Locate the cell with the specified text and output its (X, Y) center coordinate. 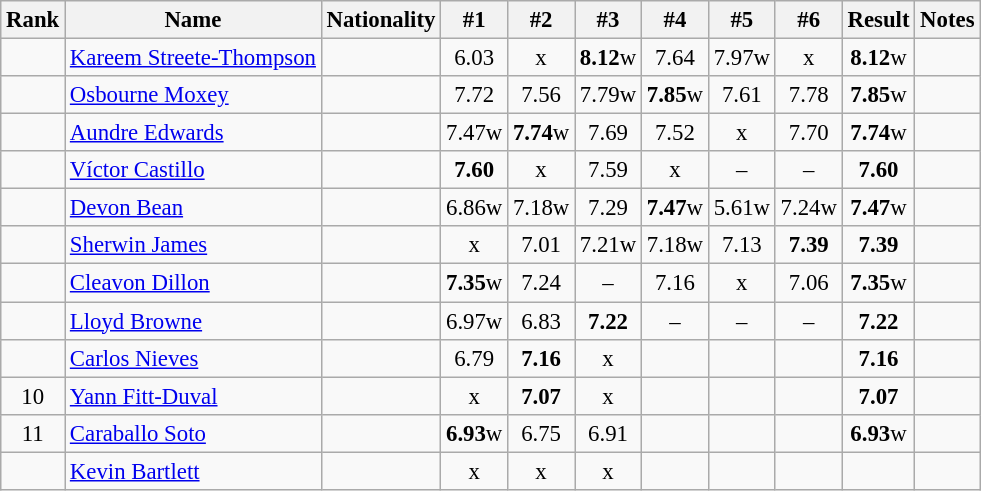
Víctor Castillo (194, 170)
6.97w (474, 321)
Name (194, 20)
Aundre Edwards (194, 133)
10 (33, 396)
Nationality (380, 20)
7.61 (742, 95)
#5 (742, 20)
7.21w (608, 245)
7.24 (542, 283)
6.75 (542, 433)
7.06 (808, 283)
Caraballo Soto (194, 433)
7.72 (474, 95)
Lloyd Browne (194, 321)
#1 (474, 20)
7.70 (808, 133)
Yann Fitt-Duval (194, 396)
6.03 (474, 58)
Result (878, 20)
7.79w (608, 95)
Carlos Nieves (194, 358)
7.78 (808, 95)
6.91 (608, 433)
Kevin Bartlett (194, 471)
Osbourne Moxey (194, 95)
7.01 (542, 245)
7.52 (674, 133)
6.86w (474, 208)
Kareem Streete-Thompson (194, 58)
7.69 (608, 133)
Notes (948, 20)
7.59 (608, 170)
#2 (542, 20)
Devon Bean (194, 208)
Cleavon Dillon (194, 283)
7.13 (742, 245)
7.29 (608, 208)
#3 (608, 20)
#6 (808, 20)
Sherwin James (194, 245)
6.83 (542, 321)
7.64 (674, 58)
11 (33, 433)
#4 (674, 20)
7.24w (808, 208)
7.97w (742, 58)
5.61w (742, 208)
Rank (33, 20)
6.79 (474, 358)
7.56 (542, 95)
